Capture the cell that displays the provided text and extract its (x, y) central coordinate. 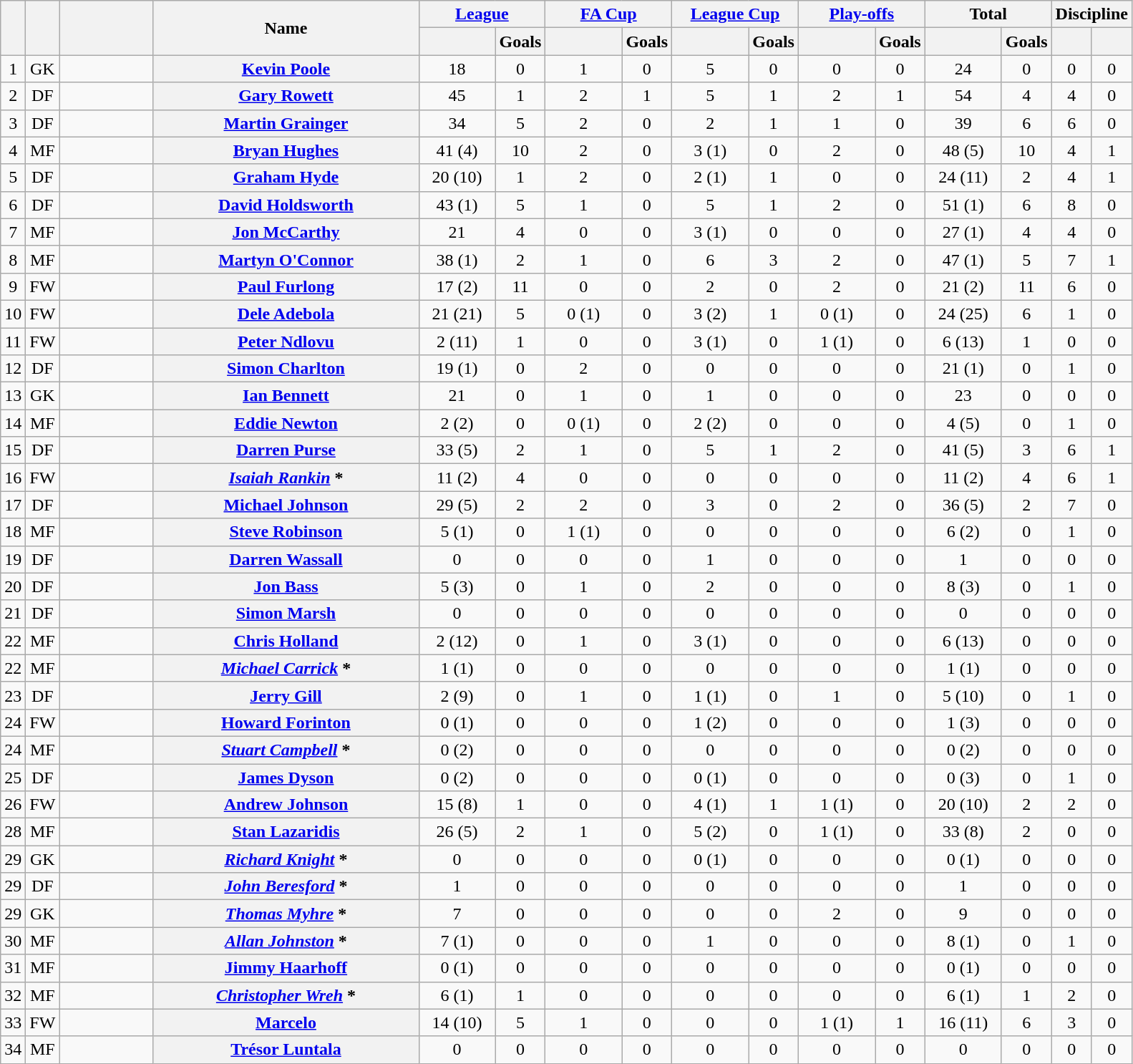
Jimmy Haarhoff (286, 968)
Andrew Johnson (286, 805)
Ian Bennett (286, 396)
Allan Johnston * (286, 941)
2 (1) (710, 178)
21 (2) (963, 286)
Martin Grainger (286, 123)
31 (13, 968)
5 (2) (710, 832)
Kevin Poole (286, 69)
7 (1) (457, 941)
13 (13, 396)
8 (3) (963, 586)
25 (13, 777)
4 (1) (710, 805)
20 (13, 586)
38 (1) (457, 259)
17 (2) (457, 286)
26 (5) (457, 832)
Stuart Campbell * (286, 750)
6 (2) (963, 532)
Thomas Myhre * (286, 914)
30 (13, 941)
Michael Johnson (286, 505)
Dele Adebola (286, 314)
2 (12) (457, 641)
2 (9) (457, 695)
Discipline (1091, 14)
28 (13, 832)
16 (13, 478)
Christopher Wreh * (286, 995)
45 (457, 96)
17 (13, 505)
Isaiah Rankin * (286, 478)
Graham Hyde (286, 178)
33 (13, 1022)
Name (286, 28)
32 (13, 995)
Chris Holland (286, 641)
Richard Knight * (286, 859)
51 (1) (963, 205)
54 (963, 96)
Jon Bass (286, 586)
21 (21) (457, 314)
8 (1) (963, 941)
Jerry Gill (286, 695)
14 (10) (457, 1022)
2 (11) (457, 342)
Simon Marsh (286, 614)
5 (1) (457, 532)
Peter Ndlovu (286, 342)
41 (4) (457, 150)
26 (13, 805)
24 (11) (963, 178)
Simon Charlton (286, 369)
27 (1) (963, 232)
15 (13, 450)
24 (25) (963, 314)
19 (13, 559)
21 (1) (963, 369)
Steve Robinson (286, 532)
Total (988, 14)
41 (5) (963, 450)
29 (5) (457, 505)
John Beresford * (286, 886)
David Holdsworth (286, 205)
0 (3) (963, 777)
Darren Wassall (286, 559)
33 (5) (457, 450)
5 (10) (963, 695)
Martyn O'Connor (286, 259)
48 (5) (963, 150)
16 (11) (963, 1022)
Bryan Hughes (286, 150)
League (482, 14)
Eddie Newton (286, 423)
3 (2) (710, 314)
36 (5) (963, 505)
14 (13, 423)
1 (2) (710, 722)
Howard Forinton (286, 722)
1 (3) (963, 722)
19 (1) (457, 369)
FA Cup (608, 14)
Play-offs (862, 14)
Paul Furlong (286, 286)
47 (1) (963, 259)
Gary Rowett (286, 96)
Jon McCarthy (286, 232)
Michael Carrick * (286, 668)
League Cup (736, 14)
15 (8) (457, 805)
39 (963, 123)
43 (1) (457, 205)
33 (8) (963, 832)
Stan Lazaridis (286, 832)
James Dyson (286, 777)
5 (3) (457, 586)
Marcelo (286, 1022)
4 (5) (963, 423)
Trésor Luntala (286, 1050)
Darren Purse (286, 450)
12 (13, 369)
